For the text-containing cell, return its midpoint in (x, y) coordinate format. 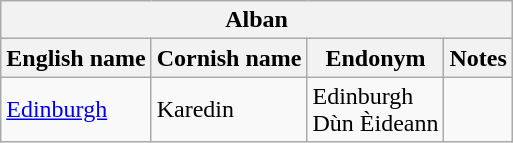
Edinburgh (76, 110)
Endonym (376, 58)
English name (76, 58)
EdinburghDùn Èideann (376, 110)
Karedin (229, 110)
Notes (478, 58)
Cornish name (229, 58)
Alban (257, 20)
